Detect which cell encompasses the target text, then output its [X, Y] center coordinate. 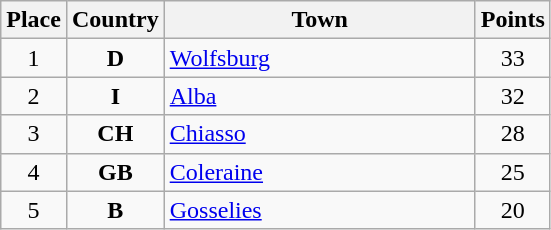
Coleraine [320, 172]
3 [34, 134]
B [115, 210]
D [115, 58]
Place [34, 20]
28 [512, 134]
Alba [320, 96]
CH [115, 134]
Chiasso [320, 134]
Town [320, 20]
5 [34, 210]
Wolfsburg [320, 58]
2 [34, 96]
Country [115, 20]
33 [512, 58]
GB [115, 172]
20 [512, 210]
4 [34, 172]
25 [512, 172]
Points [512, 20]
I [115, 96]
1 [34, 58]
32 [512, 96]
Gosselies [320, 210]
